Pinpoint the cell where the given text exists, returning its (x, y) midpoint coordinate. 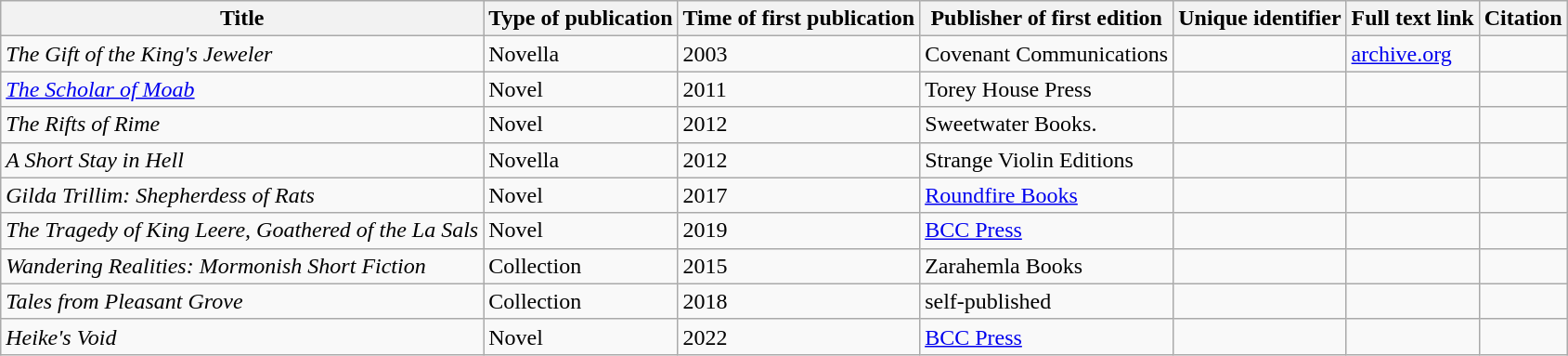
2003 (798, 54)
Strange Violin Editions (1047, 160)
2018 (798, 301)
Title (242, 19)
A Short Stay in Hell (242, 160)
2019 (798, 231)
Citation (1523, 19)
The Scholar of Moab (242, 89)
Wandering Realities: Mormonish Short Fiction (242, 266)
Type of publication (581, 19)
Zarahemla Books (1047, 266)
2022 (798, 336)
Full text link (1413, 19)
Heike's Void (242, 336)
Time of first publication (798, 19)
Roundfire Books (1047, 195)
archive.org (1413, 54)
Publisher of first edition (1047, 19)
Tales from Pleasant Grove (242, 301)
Sweetwater Books. (1047, 125)
The Rifts of Rime (242, 125)
self-published (1047, 301)
The Gift of the King's Jeweler (242, 54)
2017 (798, 195)
2015 (798, 266)
Covenant Communications (1047, 54)
Torey House Press (1047, 89)
Unique identifier (1260, 19)
2011 (798, 89)
Gilda Trillim: Shepherdess of Rats (242, 195)
The Tragedy of King Leere, Goathered of the La Sals (242, 231)
